Return the (X, Y) coordinate for the center point of the cell that contains the specified text.  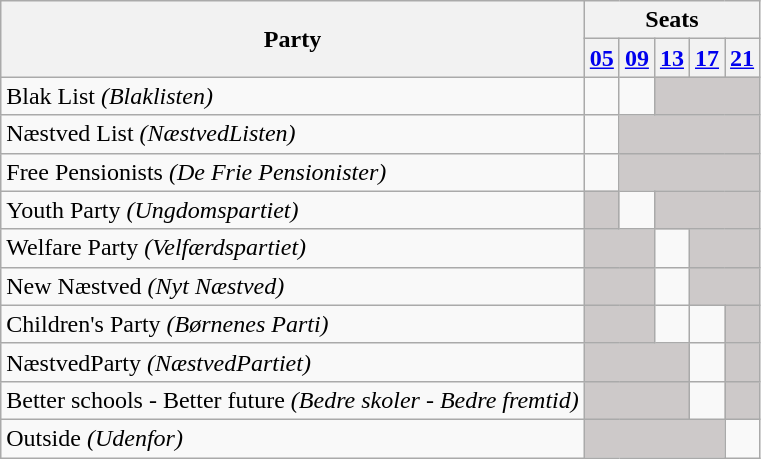
New Næstved (Nyt Næstved) (293, 286)
Party (293, 39)
21 (742, 58)
Welfare Party (Velfærdspartiet) (293, 248)
NæstvedParty (NæstvedPartiet) (293, 362)
Outside (Udenfor) (293, 438)
Næstved List (NæstvedListen) (293, 134)
Seats (672, 20)
13 (672, 58)
Free Pensionists (De Frie Pensionister) (293, 172)
Youth Party (Ungdomspartiet) (293, 210)
Children's Party (Børnenes Parti) (293, 324)
09 (636, 58)
17 (706, 58)
Blak List (Blaklisten) (293, 96)
Better schools - Better future (Bedre skoler - Bedre fremtid) (293, 400)
05 (602, 58)
